Output the [X, Y] coordinate of the center of the cell containing the given text.  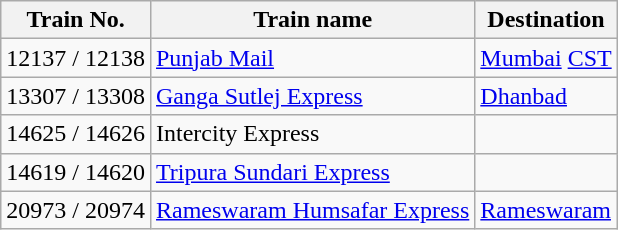
Intercity Express [312, 134]
20973 / 20974 [76, 210]
Mumbai CST [546, 58]
Destination [546, 20]
Rameswaram [546, 210]
Rameswaram Humsafar Express [312, 210]
14619 / 14620 [76, 172]
Punjab Mail [312, 58]
Tripura Sundari Express [312, 172]
Ganga Sutlej Express [312, 96]
Train name [312, 20]
13307 / 13308 [76, 96]
Dhanbad [546, 96]
Train No. [76, 20]
12137 / 12138 [76, 58]
14625 / 14626 [76, 134]
